From the cell containing the given text, extract its center point as (X, Y) coordinate. 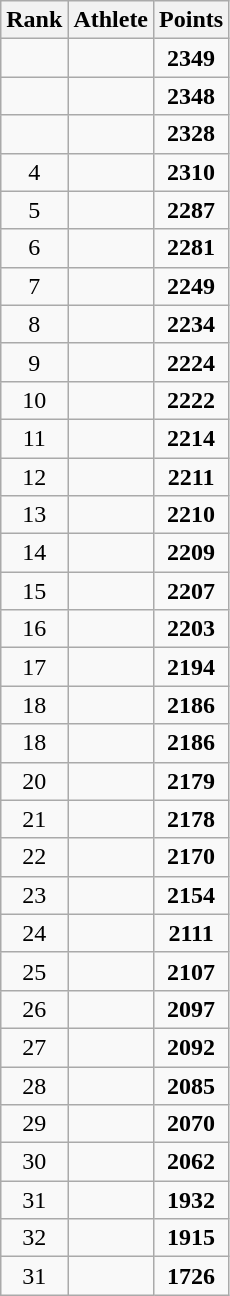
20 (34, 781)
Athlete (111, 20)
2249 (192, 286)
2209 (192, 553)
2348 (192, 96)
23 (34, 895)
2092 (192, 1047)
14 (34, 553)
12 (34, 477)
2224 (192, 362)
30 (34, 1162)
2207 (192, 591)
Points (192, 20)
2194 (192, 667)
2328 (192, 134)
6 (34, 248)
1915 (192, 1238)
21 (34, 819)
8 (34, 324)
9 (34, 362)
11 (34, 438)
2070 (192, 1124)
22 (34, 857)
27 (34, 1047)
2210 (192, 515)
Rank (34, 20)
2222 (192, 400)
32 (34, 1238)
2111 (192, 933)
2178 (192, 819)
2107 (192, 971)
15 (34, 591)
29 (34, 1124)
1932 (192, 1200)
10 (34, 400)
28 (34, 1085)
25 (34, 971)
2097 (192, 1009)
2062 (192, 1162)
4 (34, 172)
2211 (192, 477)
26 (34, 1009)
2170 (192, 857)
24 (34, 933)
2214 (192, 438)
2281 (192, 248)
1726 (192, 1276)
17 (34, 667)
2287 (192, 210)
2234 (192, 324)
2310 (192, 172)
16 (34, 629)
7 (34, 286)
2085 (192, 1085)
13 (34, 515)
2154 (192, 895)
2203 (192, 629)
2349 (192, 58)
5 (34, 210)
2179 (192, 781)
